Locate the cell with the specified text and output its [X, Y] center coordinate. 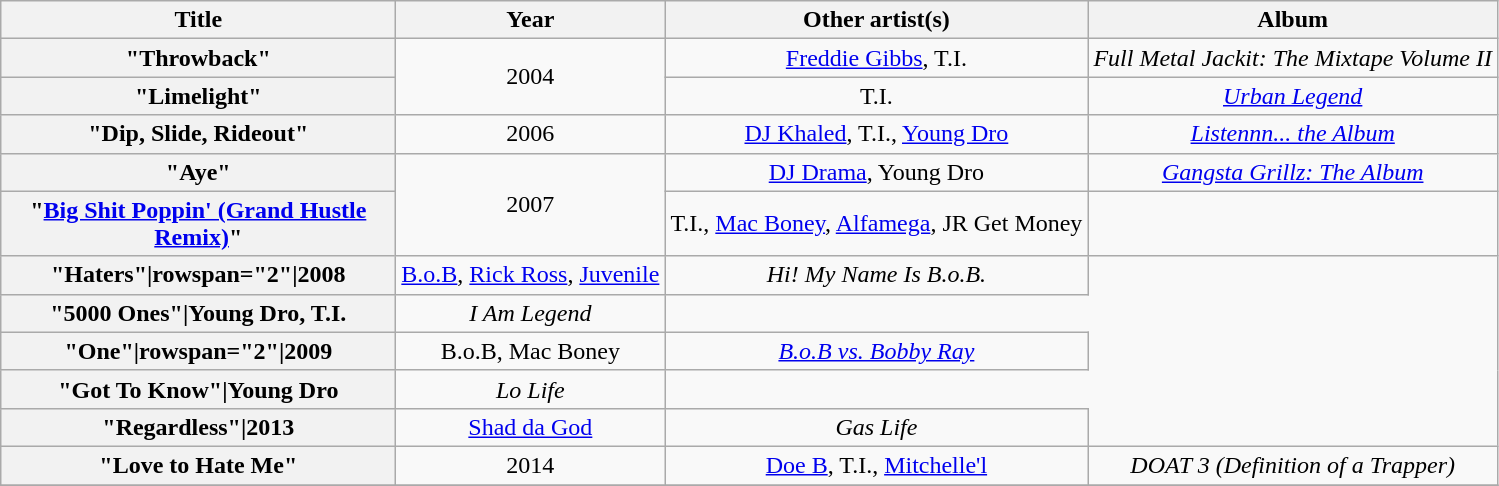
"Big Shit Poppin' (Grand Hustle Remix)" [198, 224]
Shad da God [530, 427]
Freddie Gibbs, T.I. [876, 58]
Doe B, T.I., Mitchelle'l [876, 465]
"Haters"|rowspan="2"|2008 [198, 275]
Full Metal Jackit: The Mixtape Volume II [1293, 58]
Other artist(s) [876, 20]
2014 [530, 465]
Hi! My Name Is B.o.B. [876, 275]
2004 [530, 77]
"Throwback" [198, 58]
2006 [530, 134]
"5000 Ones"|Young Dro, T.I. [198, 313]
"Dip, Slide, Rideout" [198, 134]
B.o.B, Rick Ross, Juvenile [530, 275]
T.I., Mac Boney, Alfamega, JR Get Money [876, 224]
"Regardless"|2013 [198, 427]
Album [1293, 20]
DJ Khaled, T.I., Young Dro [876, 134]
T.I. [876, 96]
Lo Life [530, 389]
B.o.B, Mac Boney [530, 351]
"Love to Hate Me" [198, 465]
Title [198, 20]
Gangsta Grillz: The Album [1293, 172]
Urban Legend [1293, 96]
Listennn... the Album [1293, 134]
I Am Legend [530, 313]
"Got To Know"|Young Dro [198, 389]
2007 [530, 204]
"Limelight" [198, 96]
"Aye" [198, 172]
Gas Life [876, 427]
"One"|rowspan="2"|2009 [198, 351]
DJ Drama, Young Dro [876, 172]
B.o.B vs. Bobby Ray [876, 351]
Year [530, 20]
DOAT 3 (Definition of a Trapper) [1293, 465]
